Scan for the cell matching the given text and deliver its (X, Y) coordinate at center. 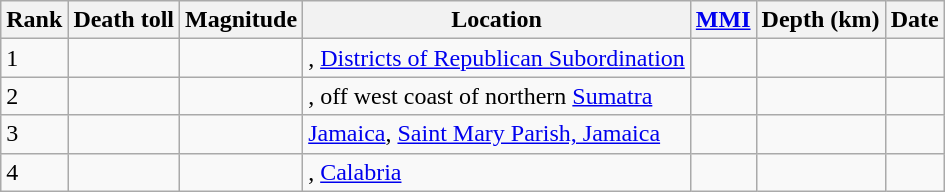
Depth (km) (820, 20)
MMI (723, 20)
Rank (34, 20)
4 (34, 172)
2 (34, 96)
Death toll (124, 20)
, Districts of Republican Subordination (497, 58)
Date (914, 20)
, off west coast of northern Sumatra (497, 96)
Jamaica, Saint Mary Parish, Jamaica (497, 134)
Magnitude (242, 20)
, Calabria (497, 172)
Location (497, 20)
3 (34, 134)
1 (34, 58)
